Pinpoint the cell where the given text exists, returning its [x, y] midpoint coordinate. 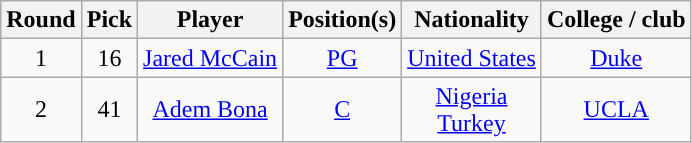
2 [41, 110]
Pick [109, 20]
Duke [616, 58]
C [342, 110]
Nationality [472, 20]
1 [41, 58]
Position(s) [342, 20]
Round [41, 20]
PG [342, 58]
UCLA [616, 110]
Jared McCain [210, 58]
Player [210, 20]
Nigeria Turkey [472, 110]
41 [109, 110]
16 [109, 58]
Adem Bona [210, 110]
College / club [616, 20]
United States [472, 58]
